Scan for the cell matching the given text and deliver its (X, Y) coordinate at center. 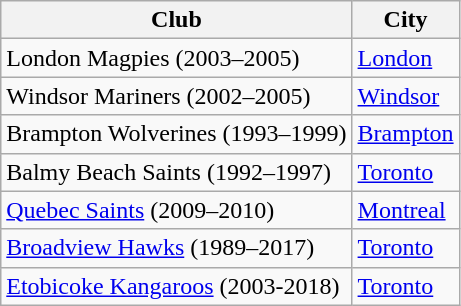
City (406, 20)
Windsor Mariners (2002–2005) (176, 96)
Montreal (406, 210)
London Magpies (2003–2005) (176, 58)
London (406, 58)
Club (176, 20)
Quebec Saints (2009–2010) (176, 210)
Brampton (406, 134)
Etobicoke Kangaroos (2003-2018) (176, 286)
Balmy Beach Saints (1992–1997) (176, 172)
Windsor (406, 96)
Brampton Wolverines (1993–1999) (176, 134)
Broadview Hawks (1989–2017) (176, 248)
